Capture the cell that displays the provided text and extract its (X, Y) central coordinate. 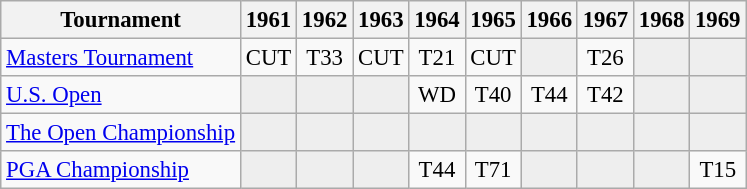
T71 (493, 170)
T40 (493, 95)
T21 (437, 58)
1965 (493, 20)
T42 (605, 95)
1966 (549, 20)
1961 (268, 20)
1967 (605, 20)
T15 (718, 170)
1969 (718, 20)
T33 (325, 58)
PGA Championship (121, 170)
WD (437, 95)
Tournament (121, 20)
1963 (381, 20)
The Open Championship (121, 133)
1964 (437, 20)
Masters Tournament (121, 58)
1968 (661, 20)
T26 (605, 58)
1962 (325, 20)
U.S. Open (121, 95)
